Determine the [x, y] coordinate at the center of the cell enclosing the given text.  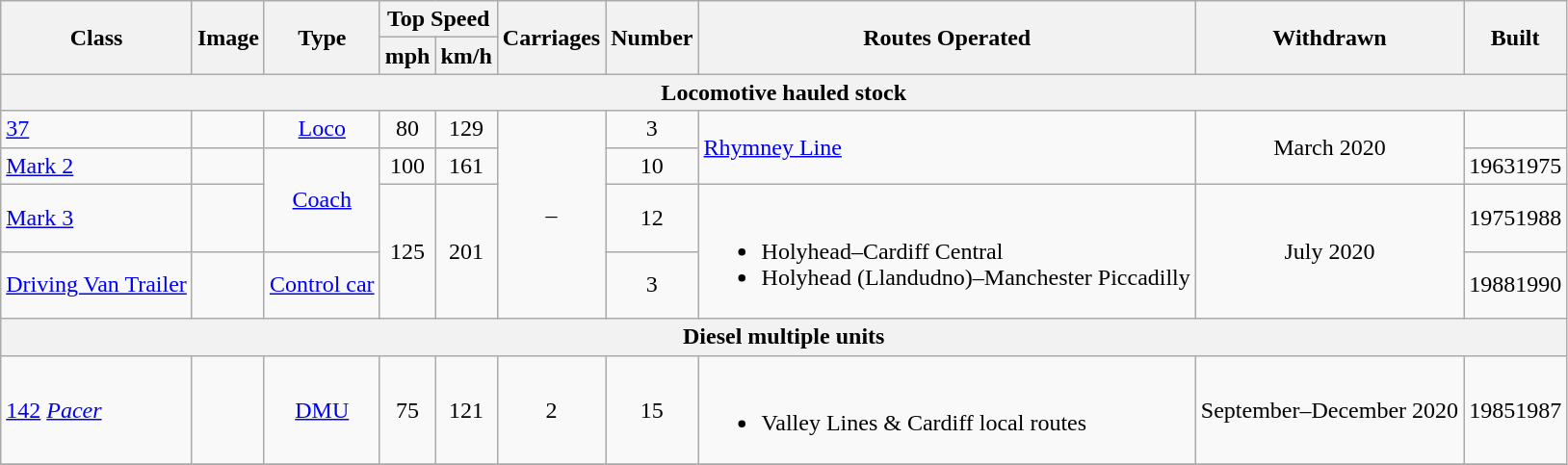
Built [1516, 38]
142 Pacer [96, 410]
10 [652, 166]
Control car [322, 285]
125 [407, 251]
– [551, 215]
121 [466, 410]
75 [407, 410]
Class [96, 38]
Valley Lines & Cardiff local routes [947, 410]
Rhymney Line [947, 147]
Loco [322, 129]
201 [466, 251]
Mark 3 [96, 218]
37 [96, 129]
Diesel multiple units [784, 337]
Routes Operated [947, 38]
Driving Van Trailer [96, 285]
Coach [322, 199]
July 2020 [1329, 251]
161 [466, 166]
Type [322, 38]
100 [407, 166]
Withdrawn [1329, 38]
Mark 2 [96, 166]
19881990 [1516, 285]
March 2020 [1329, 147]
Holyhead–Cardiff CentralHolyhead (Llandudno)–Manchester Piccadilly [947, 251]
129 [466, 129]
Image [227, 38]
2 [551, 410]
September–December 2020 [1329, 410]
19851987 [1516, 410]
19631975 [1516, 166]
DMU [322, 410]
Top Speed [438, 19]
Number [652, 38]
19751988 [1516, 218]
Locomotive hauled stock [784, 92]
Carriages [551, 38]
mph [407, 56]
15 [652, 410]
80 [407, 129]
km/h [466, 56]
12 [652, 218]
